Capture the cell that displays the provided text and extract its (x, y) central coordinate. 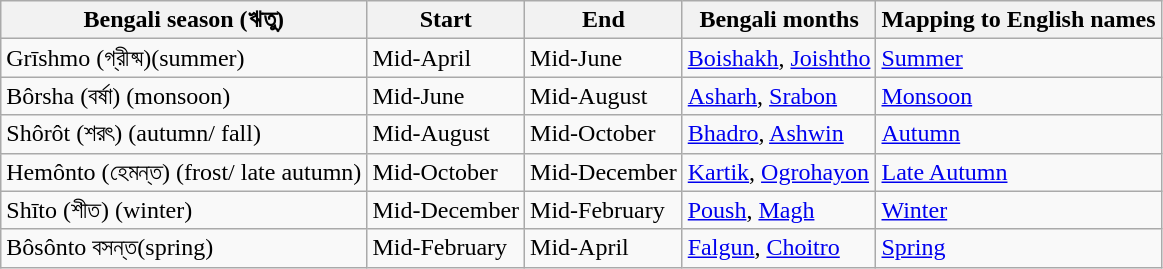
Start (446, 20)
Shôrôt (শরৎ) (autumn/ fall) (184, 134)
Kartik, Ogrohayon (779, 172)
Boishakh, Joishtho (779, 58)
Bôsônto বসন্ত(spring) (184, 248)
Monsoon (1018, 96)
Late Autumn (1018, 172)
Falgun, Choitro (779, 248)
Autumn (1018, 134)
Poush, Magh (779, 210)
Bengali months (779, 20)
Winter (1018, 210)
Hemônto (হেমন্ত) (frost/ late autumn) (184, 172)
Summer (1018, 58)
Bengali season (ঋতু) (184, 20)
Bhadro, Ashwin (779, 134)
Grīshmo (গ্রীষ্ম)(summer) (184, 58)
Mapping to English names (1018, 20)
Asharh, Srabon (779, 96)
Spring (1018, 248)
Bôrsha (বর্ষা) (monsoon) (184, 96)
End (604, 20)
Shīto (শীত) (winter) (184, 210)
